Pinpoint the cell where the given text exists, returning its [x, y] midpoint coordinate. 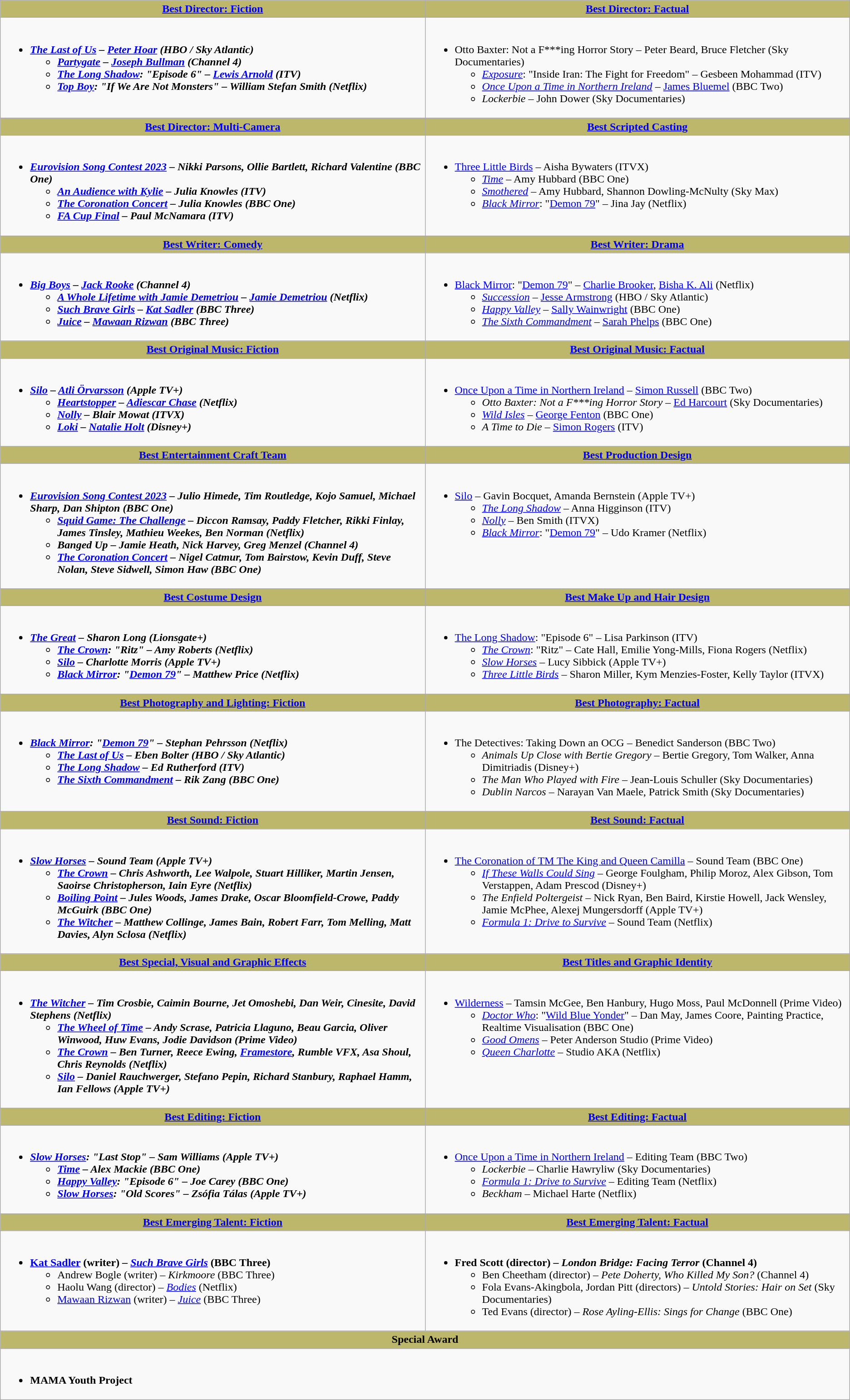
Best Production Design [637, 455]
Best Director: Fiction [212, 9]
Best Editing: Factual [637, 1117]
Best Special, Visual and Graphic Effects [212, 962]
Best Original Music: Fiction [212, 350]
Best Editing: Fiction [212, 1117]
Silo – Atli Örvarsson (Apple TV+)Heartstopper – Adiescar Chase (Netflix)Nolly – Blair Mowat (ITVX)Loki – Natalie Holt (Disney+) [212, 402]
Best Director: Factual [637, 9]
Best Make Up and Hair Design [637, 597]
Special Award [425, 1340]
Best Emerging Talent: Fiction [212, 1222]
Best Sound: Fiction [212, 820]
Best Original Music: Factual [637, 350]
Best Costume Design [212, 597]
Best Writer: Comedy [212, 244]
Best Titles and Graphic Identity [637, 962]
Best Writer: Drama [637, 244]
MAMA Youth Project [425, 1374]
Best Sound: Factual [637, 820]
Best Photography and Lighting: Fiction [212, 702]
Best Director: Multi-Camera [212, 127]
Best Photography: Factual [637, 702]
Best Entertainment Craft Team [212, 455]
Best Emerging Talent: Factual [637, 1222]
Best Scripted Casting [637, 127]
